For the text-containing cell, return its midpoint in (X, Y) coordinate format. 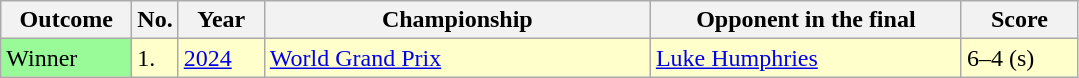
Year (221, 20)
Championship (457, 20)
World Grand Prix (457, 58)
2024 (221, 58)
Winner (66, 58)
Score (1019, 20)
Outcome (66, 20)
6–4 (s) (1019, 58)
Opponent in the final (806, 20)
Luke Humphries (806, 58)
No. (155, 20)
1. (155, 58)
